Return the (x, y) coordinate for the center point of the cell that contains the specified text.  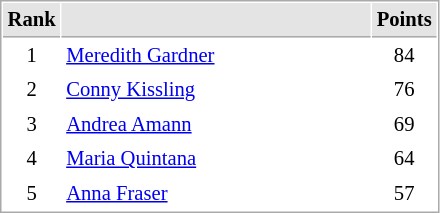
Anna Fraser (216, 194)
3 (32, 124)
1 (32, 56)
64 (404, 158)
Conny Kissling (216, 90)
84 (404, 56)
Meredith Gardner (216, 56)
5 (32, 194)
Rank (32, 20)
4 (32, 158)
Maria Quintana (216, 158)
57 (404, 194)
Points (404, 20)
69 (404, 124)
Andrea Amann (216, 124)
2 (32, 90)
76 (404, 90)
